Identify which cell holds the provided text, then report its (x, y) central coordinate. 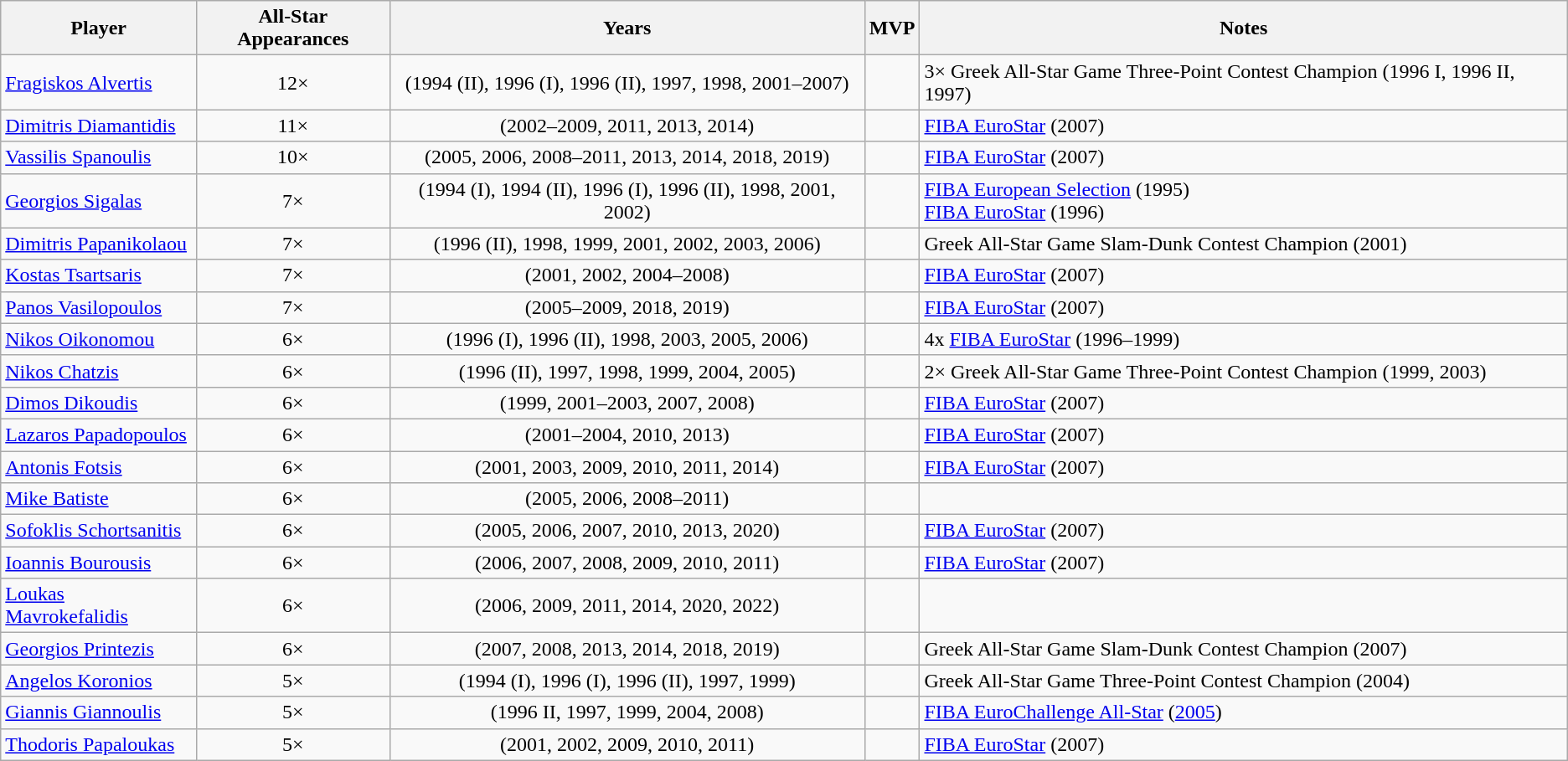
Nikos Chatzis (99, 371)
(2005–2009, 2018, 2019) (627, 307)
Ioannis Bourousis (99, 563)
FIBA EuroChallenge All-Star (2005) (1243, 712)
Greek All-Star Game Three-Point Contest Champion (2004) (1243, 681)
Antonis Fotsis (99, 466)
(2001, 2002, 2004–2008) (627, 275)
Loukas Mavrokefalidis (99, 606)
Dimitris Papanikolaou (99, 244)
(1994 (II), 1996 (I), 1996 (II), 1997, 1998, 2001–2007) (627, 82)
Greek All-Star Game Slam-Dunk Contest Champion (2001) (1243, 244)
Vassilis Spanoulis (99, 157)
Panos Vasilopoulos (99, 307)
(2001, 2002, 2009, 2010, 2011) (627, 744)
Greek All-Star Game Slam-Dunk Contest Champion (2007) (1243, 649)
(2001–2004, 2010, 2013) (627, 434)
Georgios Sigalas (99, 201)
(1996 (I), 1996 (II), 1998, 2003, 2005, 2006) (627, 339)
MVP (892, 28)
(2001, 2003, 2009, 2010, 2011, 2014) (627, 466)
10× (293, 157)
(2005, 2006, 2008–2011, 2013, 2014, 2018, 2019) (627, 157)
4x FIBA EuroStar (1996–1999) (1243, 339)
Player (99, 28)
12× (293, 82)
3× Greek All-Star Game Three-Point Contest Champion (1996 I, 1996 II, 1997) (1243, 82)
(1994 (I), 1996 (I), 1996 (II), 1997, 1999) (627, 681)
Kostas Tsartsaris (99, 275)
Thodoris Papaloukas (99, 744)
Dimos Dikoudis (99, 403)
Angelos Koronios (99, 681)
Giannis Giannoulis (99, 712)
(2006, 2007, 2008, 2009, 2010, 2011) (627, 563)
(2007, 2008, 2013, 2014, 2018, 2019) (627, 649)
2× Greek All-Star Game Three-Point Contest Champion (1999, 2003) (1243, 371)
(2002–2009, 2011, 2013, 2014) (627, 126)
11× (293, 126)
(1996 II, 1997, 1999, 2004, 2008) (627, 712)
Nikos Oikonomou (99, 339)
Years (627, 28)
(1996 (II), 1998, 1999, 2001, 2002, 2003, 2006) (627, 244)
All-Star Appearances (293, 28)
Lazaros Papadopoulos (99, 434)
FIBA European Selection (1995)FIBA EuroStar (1996) (1243, 201)
(1994 (I), 1994 (II), 1996 (I), 1996 (II), 1998, 2001, 2002) (627, 201)
Georgios Printezis (99, 649)
(1999, 2001–2003, 2007, 2008) (627, 403)
(2005, 2006, 2008–2011) (627, 499)
(2005, 2006, 2007, 2010, 2013, 2020) (627, 531)
Fragiskos Alvertis (99, 82)
(1996 (II), 1997, 1998, 1999, 2004, 2005) (627, 371)
Mike Batiste (99, 499)
Dimitris Diamantidis (99, 126)
Sofoklis Schortsanitis (99, 531)
Notes (1243, 28)
(2006, 2009, 2011, 2014, 2020, 2022) (627, 606)
